Return (X, Y) of the center of cell containing provided text 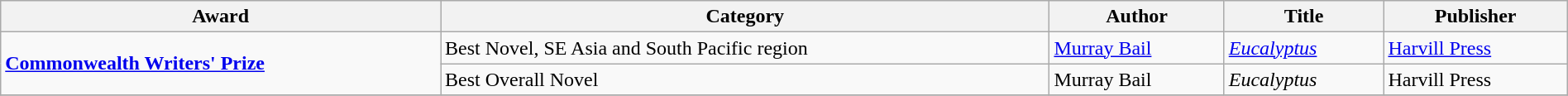
Commonwealth Writers' Prize (221, 64)
Best Overall Novel (745, 79)
Author (1136, 17)
Award (221, 17)
Category (745, 17)
Title (1303, 17)
Best Novel, SE Asia and South Pacific region (745, 48)
Publisher (1475, 17)
